Identify which cell holds the provided text, then report its [X, Y] central coordinate. 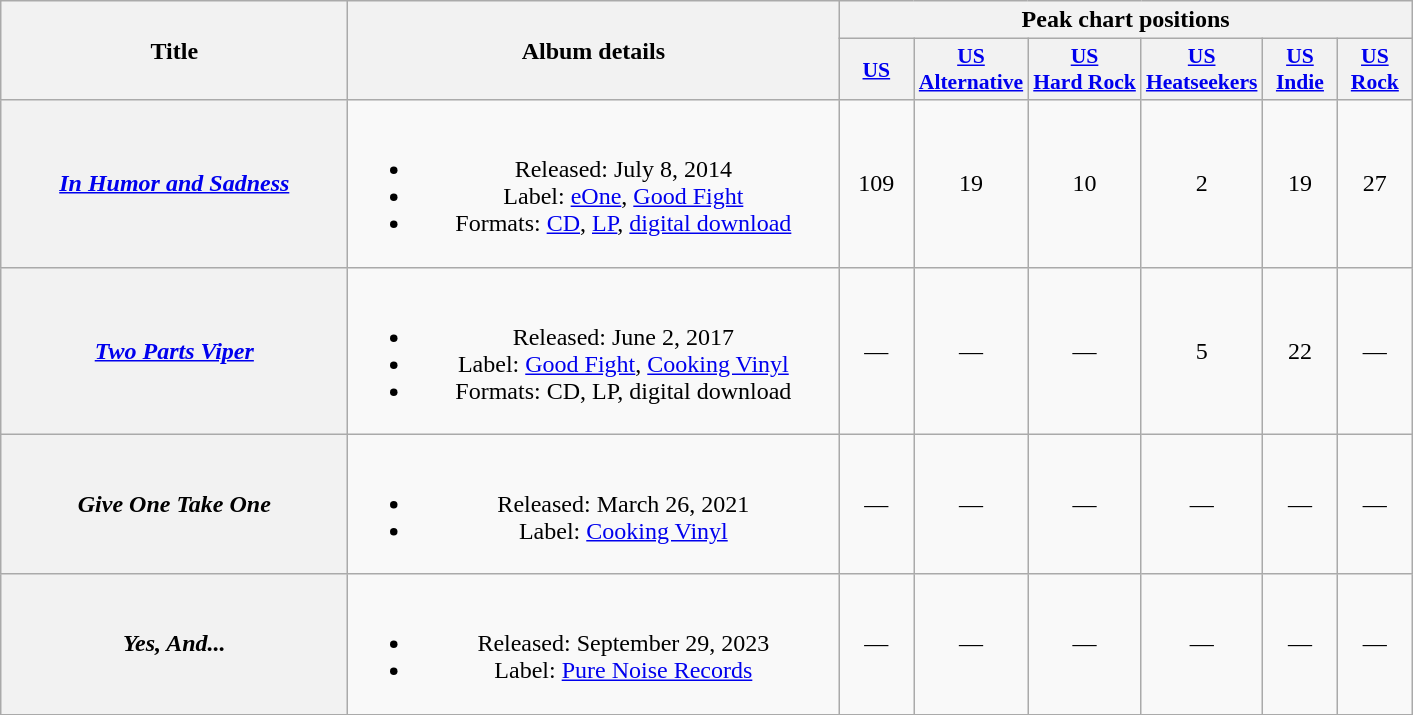
Released: June 2, 2017Label: Good Fight, Cooking VinylFormats: CD, LP, digital download [594, 350]
Title [174, 50]
Peak chart positions [1126, 20]
Two Parts Viper [174, 350]
USIndie [1300, 70]
Released: July 8, 2014Label: eOne, Good FightFormats: CD, LP, digital download [594, 184]
2 [1202, 184]
Give One Take One [174, 504]
USHeatseekers [1202, 70]
10 [1084, 184]
In Humor and Sadness [174, 184]
USHard Rock [1084, 70]
Released: September 29, 2023Label: Pure Noise Records [594, 644]
Album details [594, 50]
109 [876, 184]
Yes, And... [174, 644]
5 [1202, 350]
USAlternative [971, 70]
27 [1374, 184]
Released: March 26, 2021Label: Cooking Vinyl [594, 504]
US [876, 70]
USRock [1374, 70]
22 [1300, 350]
